Find where the given text appears and provide that cell's center as (X, Y) coordinate. 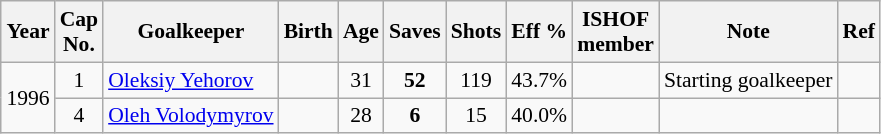
31 (361, 80)
Saves (415, 32)
1 (80, 80)
52 (415, 80)
Shots (476, 32)
Goalkeeper (190, 32)
ISHOFmember (616, 32)
Oleksiy Yehorov (190, 80)
6 (415, 116)
40.0% (539, 116)
CapNo. (80, 32)
Oleh Volodymyrov (190, 116)
1996 (28, 98)
Ref (859, 32)
Starting goalkeeper (748, 80)
Note (748, 32)
15 (476, 116)
Eff % (539, 32)
4 (80, 116)
Age (361, 32)
28 (361, 116)
43.7% (539, 80)
Birth (308, 32)
119 (476, 80)
Year (28, 32)
